Detect which cell encompasses the target text, then output its [X, Y] center coordinate. 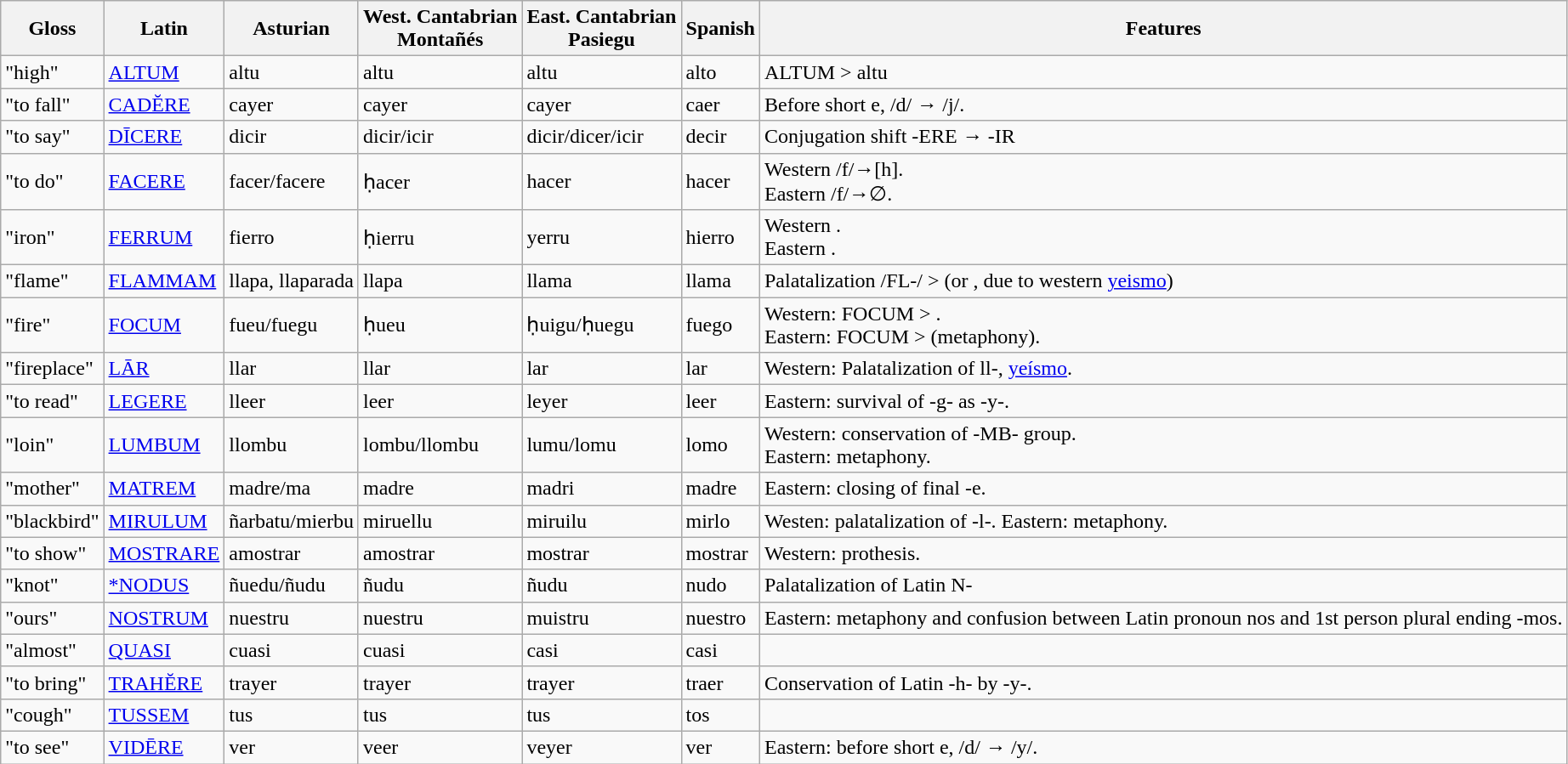
TRAHĔRE [164, 682]
miruellu [440, 521]
ALTUM > altu [1163, 72]
East. CantabrianPasiegu [602, 29]
ñuedu/ñudu [292, 586]
ḥacer [440, 182]
Eastern: closing of final -e. [1163, 489]
LUMBUM [164, 445]
"loin" [53, 445]
traer [720, 682]
fuego [720, 325]
Western /f/→[h].Eastern /f/→∅. [1163, 182]
Before short e, /d/ → /j/. [1163, 105]
"to fall" [53, 105]
"mother" [53, 489]
dicir/icir [440, 137]
Western: prothesis. [1163, 553]
madre/ma [292, 489]
lumu/lomu [602, 445]
Eastern: before short e, /d/ → /y/. [1163, 747]
"to see" [53, 747]
nuestro [720, 618]
ALTUM [164, 72]
MATREM [164, 489]
mirlo [720, 521]
Western: Palatalization of ll-, yeísmo. [1163, 369]
Westen: palatalization of -l-. Eastern: metaphony. [1163, 521]
FOCUM [164, 325]
Conservation of Latin -h- by -y-. [1163, 682]
"blackbird" [53, 521]
Eastern: survival of -g- as -y-. [1163, 401]
lomo [720, 445]
fierro [292, 238]
DĪCERE [164, 137]
alto [720, 72]
yerru [602, 238]
ḥierru [440, 238]
CADĔRE [164, 105]
decir [720, 137]
Latin [164, 29]
"fire" [53, 325]
"to show" [53, 553]
tos [720, 715]
Asturian [292, 29]
"flame" [53, 281]
"to bring" [53, 682]
Spanish [720, 29]
fueu/fuegu [292, 325]
lombu/llombu [440, 445]
"to read" [53, 401]
leyer [602, 401]
"cough" [53, 715]
Western .Eastern . [1163, 238]
muistru [602, 618]
ḥuigu/ḥuegu [602, 325]
*NODUS [164, 586]
"to say" [53, 137]
dicir [292, 137]
"fireplace" [53, 369]
West. CantabrianMontañés [440, 29]
Western: conservation of -MB- group. Eastern: metaphony. [1163, 445]
"iron" [53, 238]
"knot" [53, 586]
MIRULUM [164, 521]
ñarbatu/mierbu [292, 521]
VIDĒRE [164, 747]
llapa, llaparada [292, 281]
nudo [720, 586]
Conjugation shift -ERE → -IR [1163, 137]
"high" [53, 72]
ḥueu [440, 325]
llapa [440, 281]
caer [720, 105]
Features [1163, 29]
QUASI [164, 650]
Western: FOCUM > . Eastern: FOCUM > (metaphony). [1163, 325]
llombu [292, 445]
NOSTRUM [164, 618]
TUSSEM [164, 715]
Palatalization /FL-/ > (or , due to western yeismo) [1163, 281]
veer [440, 747]
Eastern: metaphony and confusion between Latin pronoun nos and 1st person plural ending -mos. [1163, 618]
hierro [720, 238]
FLAMMAM [164, 281]
FERRUM [164, 238]
dicir/dicer/icir [602, 137]
"ours" [53, 618]
LĀR [164, 369]
miruilu [602, 521]
LEGERE [164, 401]
"almost" [53, 650]
Palatalization of Latin N- [1163, 586]
Gloss [53, 29]
"to do" [53, 182]
madri [602, 489]
lleer [292, 401]
veyer [602, 747]
MOSTRARE [164, 553]
facer/facere [292, 182]
FACERE [164, 182]
